Determine the [X, Y] coordinate at the center of the cell enclosing the given text.  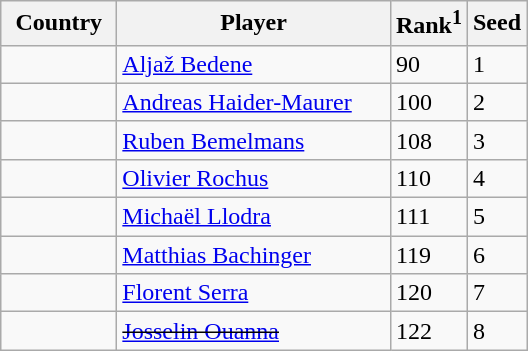
Andreas Haider-Maurer [254, 102]
108 [428, 140]
8 [496, 331]
5 [496, 217]
6 [496, 255]
Player [254, 24]
3 [496, 140]
90 [428, 64]
110 [428, 178]
Rank1 [428, 24]
Michaël Llodra [254, 217]
Florent Serra [254, 293]
Ruben Bemelmans [254, 140]
7 [496, 293]
Aljaž Bedene [254, 64]
Olivier Rochus [254, 178]
2 [496, 102]
Country [59, 24]
Matthias Bachinger [254, 255]
Josselin Ouanna [254, 331]
1 [496, 64]
119 [428, 255]
4 [496, 178]
111 [428, 217]
122 [428, 331]
100 [428, 102]
120 [428, 293]
Seed [496, 24]
